Extract the (x, y) coordinate from the center of the cell holding the provided text.  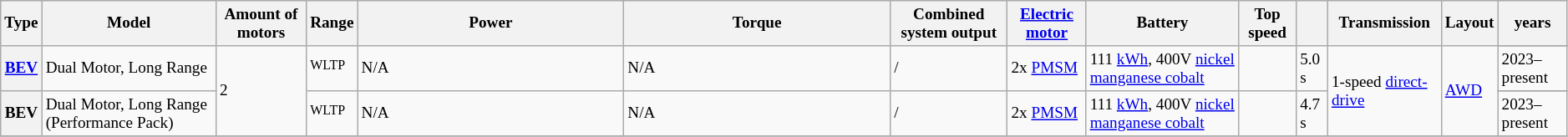
Range (332, 23)
AWD (1469, 91)
4.7 s (1312, 114)
Combined system output (949, 23)
1-speed direct-drive (1384, 91)
Dual Motor, Long Range (129, 68)
years (1532, 23)
5.0 s (1312, 68)
Top speed (1268, 23)
Electric motor (1047, 23)
Type (22, 23)
Amount of motors (261, 23)
Battery (1163, 23)
Model (129, 23)
2 (261, 91)
Transmission (1384, 23)
Dual Motor, Long Range (Performance Pack) (129, 114)
Power (491, 23)
Layout (1469, 23)
Torque (757, 23)
